Scan for the cell matching the given text and deliver its (x, y) coordinate at center. 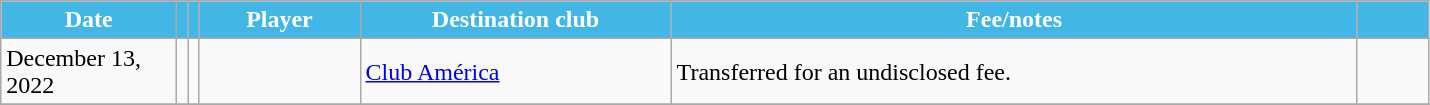
Fee/notes (1014, 20)
Club América (516, 72)
Date (89, 20)
Destination club (516, 20)
Transferred for an undisclosed fee. (1014, 72)
Player (280, 20)
December 13, 2022 (89, 72)
